Return [X, Y] of the center of cell containing provided text 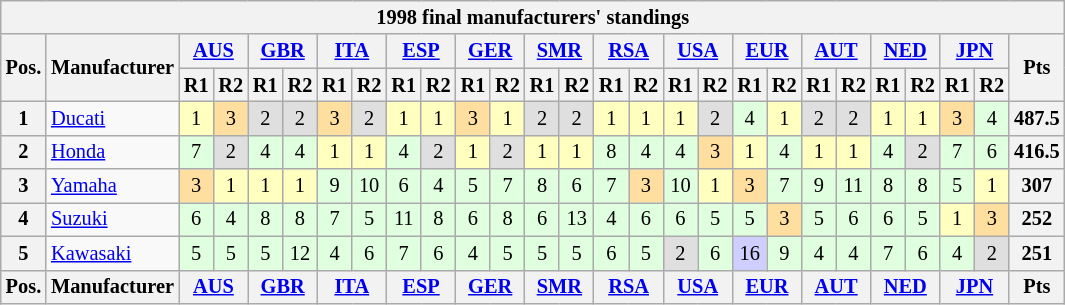
Suzuki [112, 219]
Honda [112, 152]
Ducati [112, 118]
251 [1037, 253]
13 [576, 219]
416.5 [1037, 152]
487.5 [1037, 118]
Yamaha [112, 186]
307 [1037, 186]
12 [300, 253]
16 [750, 253]
Kawasaki [112, 253]
1998 final manufacturers' standings [533, 17]
252 [1037, 219]
